Return the [X, Y] coordinate for the center point of the cell that contains the specified text.  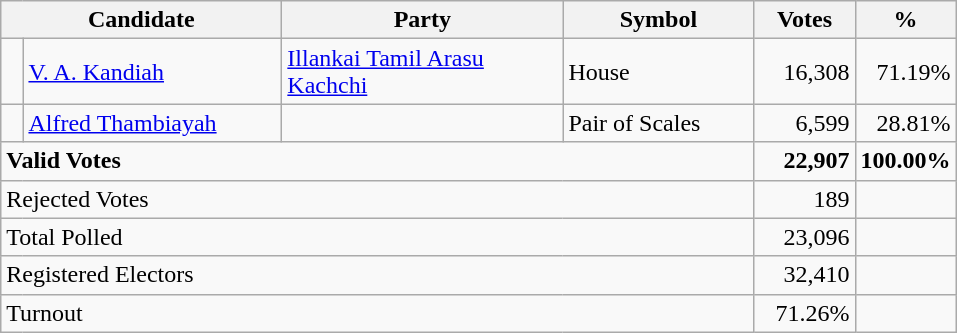
Rejected Votes [378, 199]
Party [422, 20]
Turnout [378, 313]
Total Polled [378, 237]
Illankai Tamil Arasu Kachchi [422, 72]
71.26% [804, 313]
16,308 [804, 72]
Candidate [142, 20]
71.19% [906, 72]
% [906, 20]
Registered Electors [378, 275]
Votes [804, 20]
28.81% [906, 123]
Valid Votes [378, 161]
V. A. Kandiah [152, 72]
Symbol [658, 20]
6,599 [804, 123]
189 [804, 199]
Alfred Thambiayah [152, 123]
House [658, 72]
32,410 [804, 275]
Pair of Scales [658, 123]
22,907 [804, 161]
100.00% [906, 161]
23,096 [804, 237]
